Locate the cell with the specified text and output its (X, Y) center coordinate. 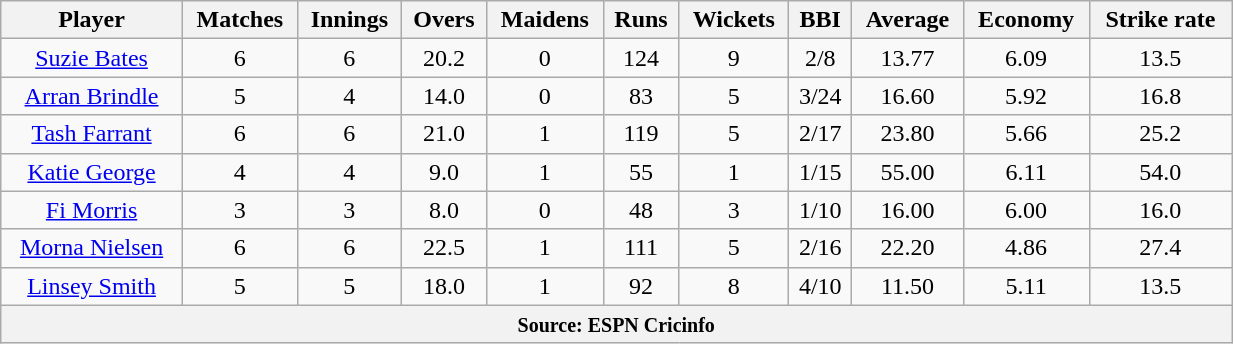
83 (641, 96)
119 (641, 134)
1/15 (820, 172)
4/10 (820, 286)
16.60 (908, 96)
111 (641, 248)
16.0 (1160, 210)
Overs (444, 20)
6.00 (1026, 210)
9 (734, 58)
Runs (641, 20)
13.77 (908, 58)
2/16 (820, 248)
Wickets (734, 20)
BBI (820, 20)
9.0 (444, 172)
23.80 (908, 134)
Linsey Smith (92, 286)
4.86 (1026, 248)
Average (908, 20)
8 (734, 286)
18.0 (444, 286)
16.00 (908, 210)
14.0 (444, 96)
21.0 (444, 134)
25.2 (1160, 134)
55 (641, 172)
27.4 (1160, 248)
11.50 (908, 286)
Maidens (546, 20)
Morna Nielsen (92, 248)
Matches (240, 20)
Player (92, 20)
1/10 (820, 210)
2/8 (820, 58)
Innings (349, 20)
55.00 (908, 172)
Strike rate (1160, 20)
6.11 (1026, 172)
48 (641, 210)
124 (641, 58)
5.11 (1026, 286)
22.20 (908, 248)
5.66 (1026, 134)
3/24 (820, 96)
6.09 (1026, 58)
Fi Morris (92, 210)
16.8 (1160, 96)
Katie George (92, 172)
92 (641, 286)
Arran Brindle (92, 96)
Source: ESPN Cricinfo (616, 324)
8.0 (444, 210)
20.2 (444, 58)
54.0 (1160, 172)
Suzie Bates (92, 58)
2/17 (820, 134)
5.92 (1026, 96)
22.5 (444, 248)
Tash Farrant (92, 134)
Economy (1026, 20)
